Pinpoint the cell where the given text exists, returning its (x, y) midpoint coordinate. 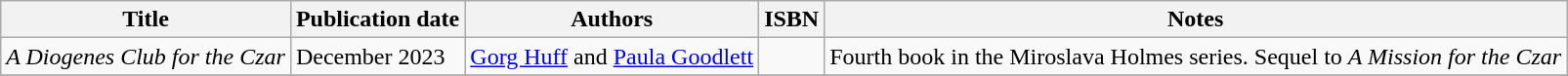
Fourth book in the Miroslava Holmes series. Sequel to A Mission for the Czar (1196, 57)
Publication date (377, 19)
Gorg Huff and Paula Goodlett (612, 57)
Title (147, 19)
Notes (1196, 19)
Authors (612, 19)
A Diogenes Club for the Czar (147, 57)
December 2023 (377, 57)
ISBN (791, 19)
